Scan for the cell matching the given text and deliver its [x, y] coordinate at center. 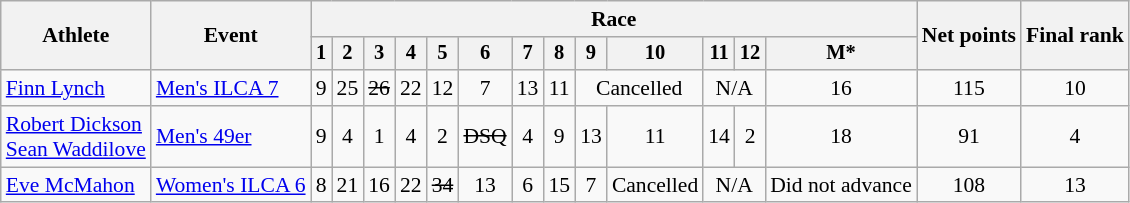
25 [348, 88]
Robert DicksonSean Waddilove [76, 136]
21 [348, 185]
26 [379, 88]
115 [969, 88]
Eve McMahon [76, 185]
Did not advance [841, 185]
34 [443, 185]
Race [614, 19]
Net points [969, 36]
Men's 49er [231, 136]
5 [443, 54]
91 [969, 136]
Finn Lynch [76, 88]
M* [841, 54]
Athlete [76, 36]
18 [841, 136]
108 [969, 185]
15 [559, 185]
Final rank [1075, 36]
Event [231, 36]
Women's ILCA 6 [231, 185]
DSQ [484, 136]
Men's ILCA 7 [231, 88]
14 [719, 136]
3 [379, 54]
